Scan for the cell matching the given text and deliver its (X, Y) coordinate at center. 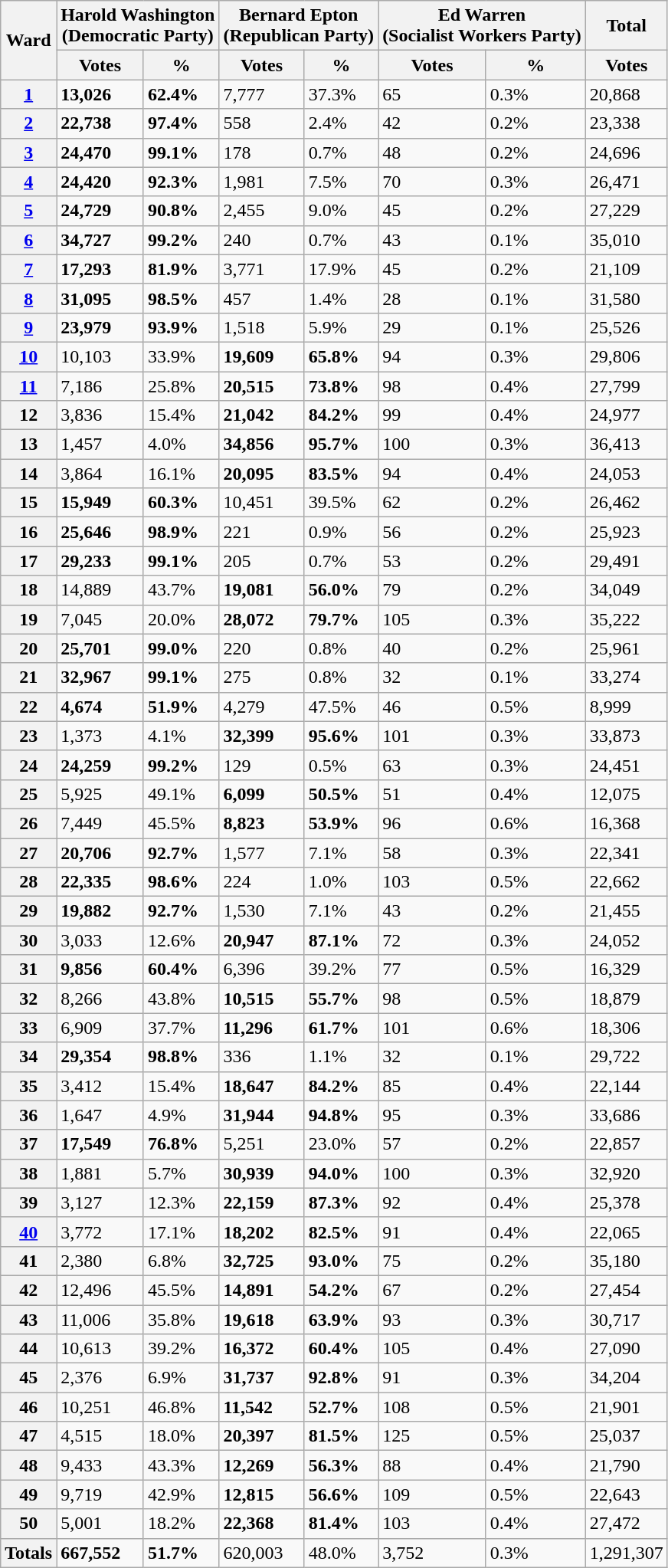
93.9% (181, 327)
Ward (29, 40)
10,251 (100, 1407)
21,109 (627, 269)
67 (432, 1290)
18.2% (181, 1524)
15,949 (100, 503)
23 (29, 736)
53.9% (341, 823)
24,470 (100, 153)
20.0% (181, 619)
2,380 (100, 1261)
18,202 (262, 1232)
46.8% (181, 1407)
23.0% (341, 1144)
95.6% (341, 736)
35,010 (627, 240)
224 (262, 882)
11,296 (262, 1028)
43.7% (181, 590)
88 (432, 1465)
27,472 (627, 1524)
22 (29, 707)
10,451 (262, 503)
1,530 (262, 911)
62.4% (181, 94)
12 (29, 415)
7,449 (100, 823)
7.5% (341, 182)
29,806 (627, 356)
41 (29, 1261)
22,368 (262, 1524)
4.0% (181, 444)
55.7% (341, 999)
22,159 (262, 1202)
44 (29, 1349)
667,552 (100, 1553)
457 (262, 298)
7,186 (100, 385)
11,542 (262, 1407)
79 (432, 590)
17,293 (100, 269)
93.0% (341, 1261)
21,901 (627, 1407)
31,944 (262, 1115)
336 (262, 1057)
29,722 (627, 1057)
5,001 (100, 1524)
16,372 (262, 1349)
17.9% (341, 269)
1,577 (262, 853)
63.9% (341, 1319)
10,613 (100, 1349)
48.0% (341, 1553)
4,279 (262, 707)
Totals (29, 1553)
26,462 (627, 503)
35,222 (627, 619)
62 (432, 503)
32,399 (262, 736)
37.7% (181, 1028)
92.8% (341, 1378)
98.8% (181, 1057)
12,269 (262, 1465)
24,977 (627, 415)
75 (432, 1261)
72 (432, 940)
22,341 (627, 853)
35,180 (627, 1261)
19,882 (100, 911)
28,072 (262, 619)
27 (29, 853)
22,065 (627, 1232)
16,368 (627, 823)
22,643 (627, 1494)
30 (29, 940)
87.1% (341, 940)
87.3% (341, 1202)
9.0% (341, 211)
82.5% (341, 1232)
108 (432, 1407)
22,144 (627, 1086)
25 (29, 794)
6,099 (262, 794)
24,053 (627, 474)
8,999 (627, 707)
27,229 (627, 211)
33,274 (627, 677)
27,090 (627, 1349)
16.1% (181, 474)
14,889 (100, 590)
7,777 (262, 94)
61.7% (341, 1028)
23,979 (100, 327)
11 (29, 385)
18,306 (627, 1028)
34,204 (627, 1378)
32,967 (100, 677)
47 (29, 1436)
39 (29, 1202)
35 (29, 1086)
1,457 (100, 444)
22,738 (100, 123)
4.9% (181, 1115)
18.0% (181, 1436)
21,042 (262, 415)
24,259 (100, 765)
36 (29, 1115)
51 (432, 794)
43.8% (181, 999)
125 (432, 1436)
31,580 (627, 298)
53 (432, 561)
32,920 (627, 1173)
34,049 (627, 590)
Harold Washington(Democratic Party) (138, 26)
220 (262, 648)
5.7% (181, 1173)
39.5% (341, 503)
4,674 (100, 707)
20,868 (627, 94)
12.3% (181, 1202)
52.7% (341, 1407)
85 (432, 1086)
13,026 (100, 94)
20,706 (100, 853)
7,045 (100, 619)
3 (29, 153)
83.5% (341, 474)
11,006 (100, 1319)
25,923 (627, 532)
8,266 (100, 999)
2,376 (100, 1378)
21 (29, 677)
47.5% (341, 707)
94.0% (341, 1173)
43.3% (181, 1465)
3,864 (100, 474)
1.4% (341, 298)
33 (29, 1028)
25,961 (627, 648)
2.4% (341, 123)
33.9% (181, 356)
81.4% (341, 1524)
Bernard Epton(Republican Party) (299, 26)
99 (432, 415)
94.8% (341, 1115)
27,799 (627, 385)
56.3% (341, 1465)
9,433 (100, 1465)
35.8% (181, 1319)
24 (29, 765)
34,856 (262, 444)
275 (262, 677)
29,354 (100, 1057)
2 (29, 123)
6.9% (181, 1378)
24,420 (100, 182)
56 (432, 532)
25.8% (181, 385)
17 (29, 561)
32,725 (262, 1261)
10 (29, 356)
12,496 (100, 1290)
20,947 (262, 940)
42.9% (181, 1494)
20,095 (262, 474)
19 (29, 619)
129 (262, 765)
76.8% (181, 1144)
20 (29, 648)
29,491 (627, 561)
58 (432, 853)
97.4% (181, 123)
54.2% (341, 1290)
18,647 (262, 1086)
37 (29, 1144)
98.9% (181, 532)
3,412 (100, 1086)
34,727 (100, 240)
5.9% (341, 327)
50.5% (341, 794)
16 (29, 532)
5 (29, 211)
25,378 (627, 1202)
65 (432, 94)
77 (432, 969)
60.3% (181, 503)
1,881 (100, 1173)
30,939 (262, 1173)
205 (262, 561)
1,981 (262, 182)
19,609 (262, 356)
19,618 (262, 1319)
3,127 (100, 1202)
5,251 (262, 1144)
1 (29, 94)
70 (432, 182)
56.0% (341, 590)
24,451 (627, 765)
12,075 (627, 794)
3,033 (100, 940)
6,909 (100, 1028)
24,052 (627, 940)
23,338 (627, 123)
63 (432, 765)
4,515 (100, 1436)
25,037 (627, 1436)
Ed Warren(Socialist Workers Party) (483, 26)
49 (29, 1494)
73.8% (341, 385)
1.1% (341, 1057)
26,471 (627, 182)
19,081 (262, 590)
1,291,307 (627, 1553)
22,857 (627, 1144)
20,397 (262, 1436)
22,335 (100, 882)
3,752 (432, 1553)
31,095 (100, 298)
2,455 (262, 211)
96 (432, 823)
81.5% (341, 1436)
221 (262, 532)
36,413 (627, 444)
65.8% (341, 356)
49.1% (181, 794)
4.1% (181, 736)
50 (29, 1524)
1,647 (100, 1115)
5,925 (100, 794)
6,396 (262, 969)
4 (29, 182)
16,329 (627, 969)
3,771 (262, 269)
79.7% (341, 619)
9,719 (100, 1494)
15 (29, 503)
25,701 (100, 648)
10,515 (262, 999)
98.5% (181, 298)
3,836 (100, 415)
26 (29, 823)
25,526 (627, 327)
18 (29, 590)
29,233 (100, 561)
51.7% (181, 1553)
95 (432, 1115)
37.3% (341, 94)
8,823 (262, 823)
620,003 (262, 1553)
21,790 (627, 1465)
24,696 (627, 153)
21,455 (627, 911)
18,879 (627, 999)
3,772 (100, 1232)
27,454 (627, 1290)
1,373 (100, 736)
30,717 (627, 1319)
93 (432, 1319)
38 (29, 1173)
1.0% (341, 882)
56.6% (341, 1494)
6 (29, 240)
558 (262, 123)
34 (29, 1057)
33,686 (627, 1115)
98.6% (181, 882)
99.0% (181, 648)
92 (432, 1202)
6.8% (181, 1261)
14,891 (262, 1290)
92.3% (181, 182)
31 (29, 969)
240 (262, 240)
1,518 (262, 327)
24,729 (100, 211)
17.1% (181, 1232)
Total (627, 26)
95.7% (341, 444)
81.9% (181, 269)
9 (29, 327)
14 (29, 474)
31,737 (262, 1378)
12,815 (262, 1494)
178 (262, 153)
9,856 (100, 969)
33,873 (627, 736)
13 (29, 444)
12.6% (181, 940)
51.9% (181, 707)
57 (432, 1144)
7 (29, 269)
0.9% (341, 532)
17,549 (100, 1144)
25,646 (100, 532)
90.8% (181, 211)
10,103 (100, 356)
8 (29, 298)
22,662 (627, 882)
20,515 (262, 385)
109 (432, 1494)
